Capture the cell that displays the provided text and extract its [x, y] central coordinate. 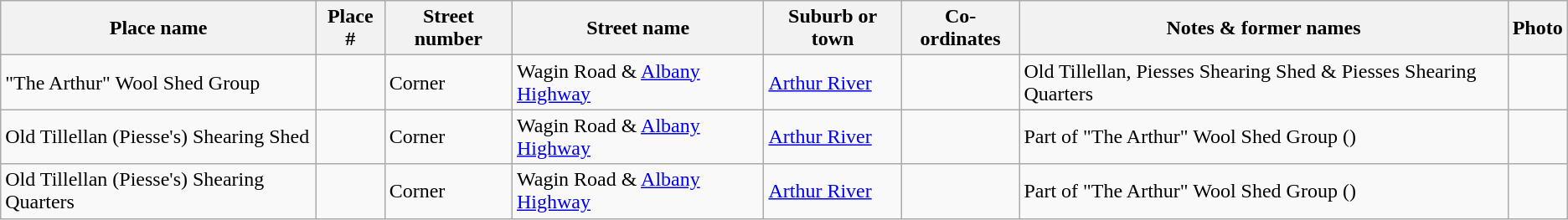
Old Tillellan (Piesse's) Shearing Shed [159, 137]
Place name [159, 28]
Co-ordinates [960, 28]
"The Arthur" Wool Shed Group [159, 82]
Place # [350, 28]
Old Tillellan (Piesse's) Shearing Quarters [159, 191]
Suburb or town [833, 28]
Street name [637, 28]
Notes & former names [1263, 28]
Old Tillellan, Piesses Shearing Shed & Piesses Shearing Quarters [1263, 82]
Photo [1538, 28]
Street number [448, 28]
